Provide the [x, y] coordinate of the cell's center where the given text is located.  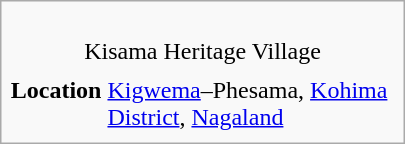
Kisama Heritage Village [202, 38]
Location [56, 104]
Kigwema–Phesama, Kohima District, Nagaland [251, 104]
